Identify which cell holds the provided text, then report its (X, Y) central coordinate. 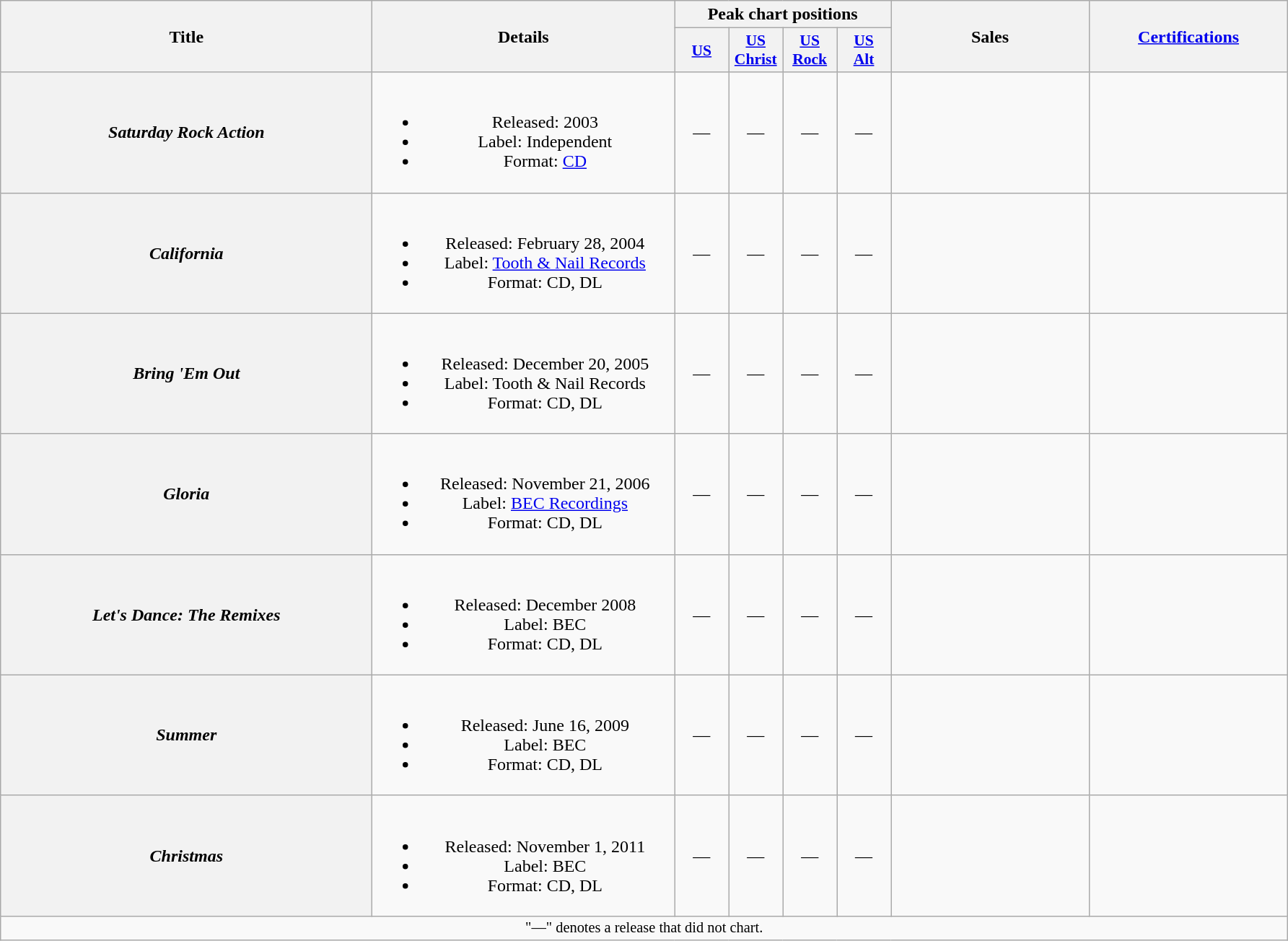
Released: December 2008Label: BECFormat: CD, DL (524, 615)
Peak chart positions (783, 14)
Released: 2003Label: IndependentFormat: CD (524, 133)
California (186, 253)
USAlt (864, 51)
Released: June 16, 2009Label: BECFormat: CD, DL (524, 735)
Christmas (186, 856)
Sales (990, 36)
Let's Dance: The Remixes (186, 615)
Bring 'Em Out (186, 374)
Released: February 28, 2004Label: Tooth & Nail RecordsFormat: CD, DL (524, 253)
Released: November 21, 2006Label: BEC RecordingsFormat: CD, DL (524, 494)
"—" denotes a release that did not chart. (644, 928)
Saturday Rock Action (186, 133)
Released: December 20, 2005Label: Tooth & Nail RecordsFormat: CD, DL (524, 374)
Summer (186, 735)
Details (524, 36)
USChrist (756, 51)
USRock (810, 51)
Gloria (186, 494)
Title (186, 36)
US (701, 51)
Released: November 1, 2011Label: BECFormat: CD, DL (524, 856)
Certifications (1189, 36)
